Return the [x, y] coordinate for the center point of the cell that contains the specified text.  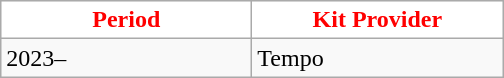
2023– [126, 58]
Tempo [378, 58]
Kit Provider [378, 20]
Period [126, 20]
